Output the [x, y] coordinate of the center of the cell containing the given text.  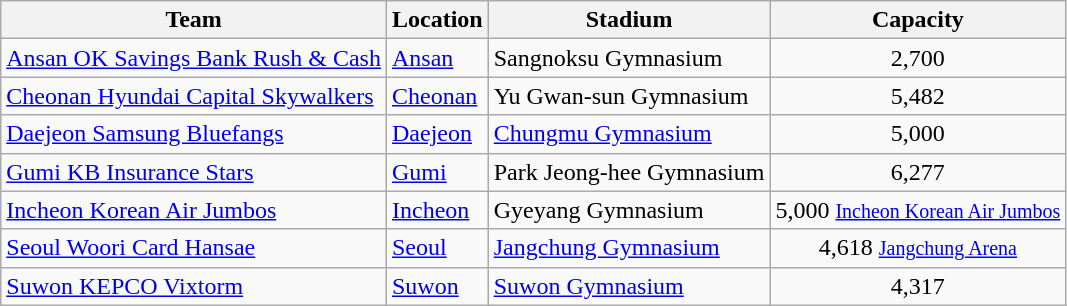
Daejeon Samsung Bluefangs [194, 134]
Capacity [918, 20]
6,277 [918, 172]
5,000 Incheon Korean Air Jumbos [918, 210]
Sangnoksu Gymnasium [629, 58]
5,482 [918, 96]
Gumi [437, 172]
Suwon [437, 286]
Park Jeong-hee Gymnasium [629, 172]
Jangchung Gymnasium [629, 248]
Suwon Gymnasium [629, 286]
2,700 [918, 58]
Cheonan Hyundai Capital Skywalkers [194, 96]
Ansan OK Savings Bank Rush & Cash [194, 58]
Stadium [629, 20]
4,317 [918, 286]
Gumi KB Insurance Stars [194, 172]
Suwon KEPCO Vixtorm [194, 286]
Chungmu Gymnasium [629, 134]
Gyeyang Gymnasium [629, 210]
Seoul [437, 248]
Seoul Woori Card Hansae [194, 248]
Location [437, 20]
Daejeon [437, 134]
Ansan [437, 58]
5,000 [918, 134]
Cheonan [437, 96]
Yu Gwan-sun Gymnasium [629, 96]
Team [194, 20]
Incheon [437, 210]
4,618 Jangchung Arena [918, 248]
Incheon Korean Air Jumbos [194, 210]
